Return [X, Y] of the center of cell containing provided text 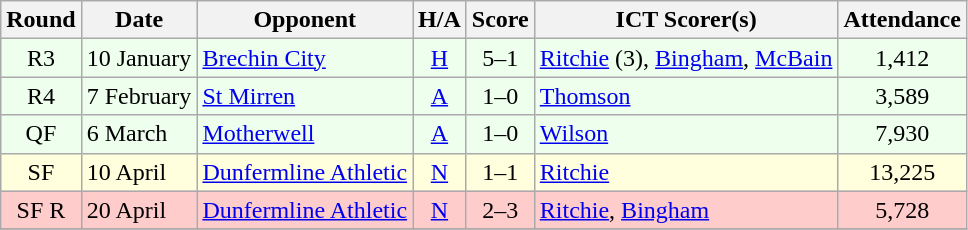
Motherwell [305, 134]
Brechin City [305, 58]
SF R [41, 210]
Attendance [902, 20]
13,225 [902, 172]
H [440, 58]
Date [139, 20]
5–1 [500, 58]
Ritchie (3), Bingham, McBain [686, 58]
7 February [139, 96]
2–3 [500, 210]
6 March [139, 134]
Round [41, 20]
Score [500, 20]
20 April [139, 210]
QF [41, 134]
1–1 [500, 172]
Opponent [305, 20]
SF [41, 172]
Ritchie [686, 172]
1,412 [902, 58]
Wilson [686, 134]
R3 [41, 58]
ICT Scorer(s) [686, 20]
St Mirren [305, 96]
R4 [41, 96]
3,589 [902, 96]
7,930 [902, 134]
Thomson [686, 96]
Ritchie, Bingham [686, 210]
5,728 [902, 210]
10 April [139, 172]
10 January [139, 58]
H/A [440, 20]
